From the cell containing the given text, extract its center point as (x, y) coordinate. 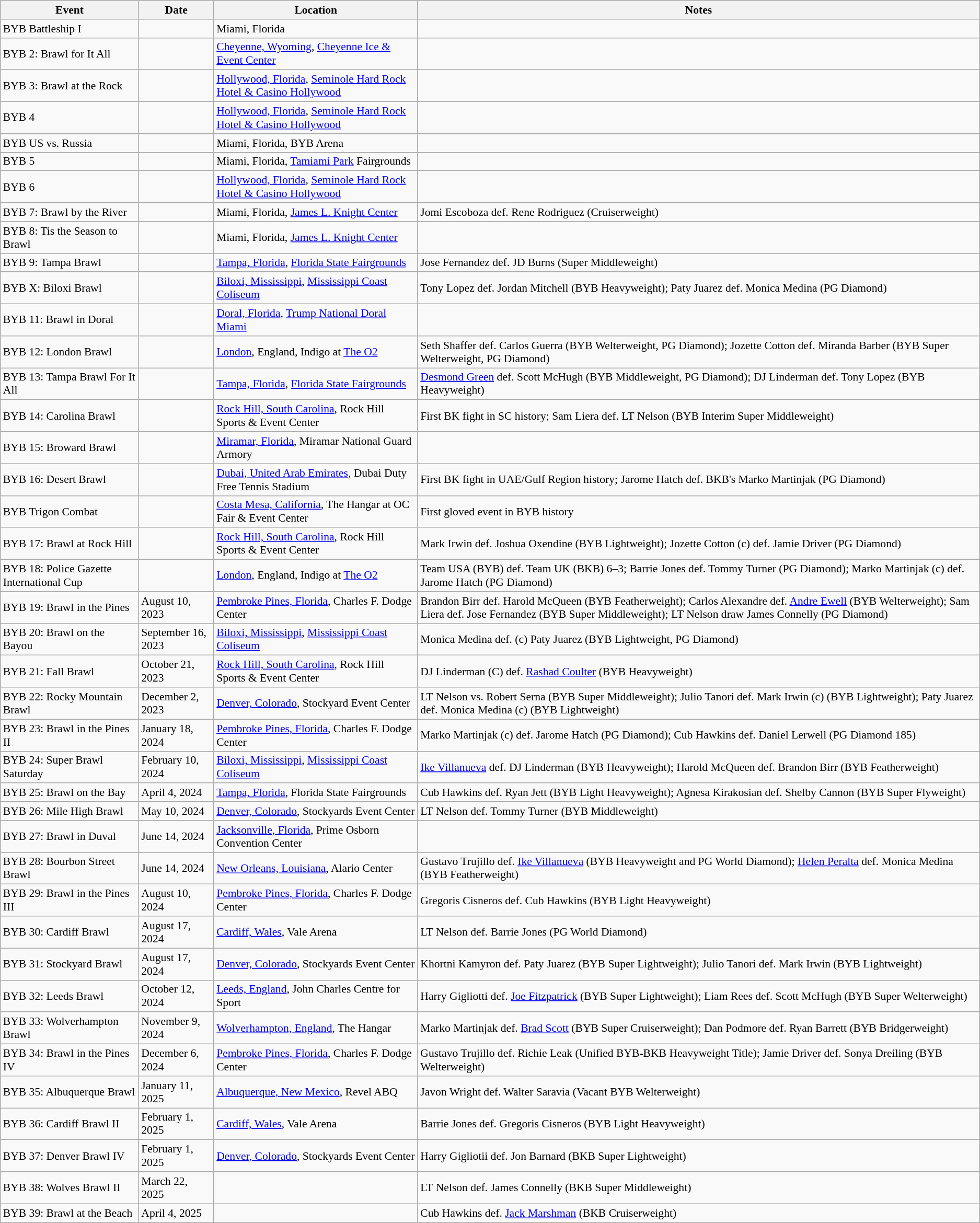
BYB 37: Denver Brawl IV (70, 1156)
Dubai, United Arab Emirates, Dubai Duty Free Tennis Stadium (316, 480)
Miramar, Florida, Miramar National Guard Armory (316, 447)
BYB 21: Fall Brawl (70, 671)
BYB 28: Bourbon Street Brawl (70, 869)
Wolverhampton, England, The Hangar (316, 1029)
April 4, 2024 (176, 793)
Cub Hawkins def. Jack Marshman (BKB Cruiserweight) (698, 1213)
Ike Villanueva def. DJ Linderman (BYB Heavyweight); Harold McQueen def. Brandon Birr (BYB Featherweight) (698, 767)
New Orleans, Louisiana, Alario Center (316, 869)
BYB 7: Brawl by the River (70, 212)
BYB 5 (70, 161)
Harry Gigliotti def. Joe Fitzpatrick (BYB Super Lightweight); Liam Rees def. Scott McHugh (BYB Super Welterweight) (698, 996)
BYB 23: Brawl in the Pines II (70, 735)
BYB 34: Brawl in the Pines IV (70, 1060)
Jacksonville, Florida, Prime Osborn Convention Center (316, 836)
BYB 11: Brawl in Doral (70, 320)
March 22, 2025 (176, 1187)
August 10, 2024 (176, 900)
BYB 26: Mile High Brawl (70, 811)
Desmond Green def. Scott McHugh (BYB Middleweight, PG Diamond); DJ Linderman def. Tony Lopez (BYB Heavyweight) (698, 384)
Notes (698, 10)
January 18, 2024 (176, 735)
November 9, 2024 (176, 1029)
Event (70, 10)
BYB Trigon Combat (70, 511)
BYB 16: Desert Brawl (70, 480)
BYB 4 (70, 118)
BYB 8: Tis the Season to Brawl (70, 237)
BYB 6 (70, 187)
Monica Medina def. (c) Paty Juarez (BYB Lightweight, PG Diamond) (698, 640)
Gustavo Trujillo def. Richie Leak (Unified BYB-BKB Heavyweight Title); Jamie Driver def. Sonya Dreiling (BYB Welterweight) (698, 1060)
August 10, 2023 (176, 607)
Miami, Florida (316, 29)
February 10, 2024 (176, 767)
BYB 15: Broward Brawl (70, 447)
BYB 24: Super Brawl Saturday (70, 767)
First BK fight in UAE/Gulf Region history; Jarome Hatch def. BKB's Marko Martinjak (PG Diamond) (698, 480)
April 4, 2025 (176, 1213)
LT Nelson def. James Connelly (BKB Super Middleweight) (698, 1187)
Jomi Escoboza def. Rene Rodriguez (Cruiserweight) (698, 212)
BYB 32: Leeds Brawl (70, 996)
BYB 38: Wolves Brawl II (70, 1187)
BYB 22: Rocky Mountain Brawl (70, 703)
Doral, Florida, Trump National Doral Miami (316, 320)
Miami, Florida, Tamiami Park Fairgrounds (316, 161)
Barrie Jones def. Gregoris Cisneros (BYB Light Heavyweight) (698, 1124)
BYB Battleship I (70, 29)
Tony Lopez def. Jordan Mitchell (BYB Heavyweight); Paty Juarez def. Monica Medina (PG Diamond) (698, 289)
BYB 27: Brawl in Duval (70, 836)
BYB 13: Tampa Brawl For It All (70, 384)
BYB 9: Tampa Brawl (70, 263)
Albuquerque, New Mexico, Revel ABQ (316, 1092)
September 16, 2023 (176, 640)
Javon Wright def. Walter Saravia (Vacant BYB Welterweight) (698, 1092)
BYB 33: Wolverhampton Brawl (70, 1029)
Marko Martinjak (c) def. Jarome Hatch (PG Diamond); Cub Hawkins def. Daniel Lerwell (PG Diamond 185) (698, 735)
Cub Hawkins def. Ryan Jett (BYB Light Heavyweight); Agnesa Kirakosian def. Shelby Cannon (BYB Super Flyweight) (698, 793)
December 6, 2024 (176, 1060)
First gloved event in BYB history (698, 511)
Khortni Kamyron def. Paty Juarez (BYB Super Lightweight); Julio Tanori def. Mark Irwin (BYB Lightweight) (698, 964)
LT Nelson def. Tommy Turner (BYB Middleweight) (698, 811)
BYB 3: Brawl at the Rock (70, 86)
BYB 12: London Brawl (70, 352)
BYB 35: Albuquerque Brawl (70, 1092)
Location (316, 10)
BYB 31: Stockyard Brawl (70, 964)
Leeds, England, John Charles Centre for Sport (316, 996)
BYB 18: Police Gazette International Cup (70, 576)
LT Nelson def. Barrie Jones (PG World Diamond) (698, 932)
First BK fight in SC history; Sam Liera def. LT Nelson (BYB Interim Super Middleweight) (698, 416)
BYB 36: Cardiff Brawl II (70, 1124)
BYB 25: Brawl on the Bay (70, 793)
Marko Martinjak def. Brad Scott (BYB Super Cruiserweight); Dan Podmore def. Ryan Barrett (BYB Bridgerweight) (698, 1029)
Costa Mesa, California, The Hangar at OC Fair & Event Center (316, 511)
Seth Shaffer def. Carlos Guerra (BYB Welterweight, PG Diamond); Jozette Cotton def. Miranda Barber (BYB Super Welterweight, PG Diamond) (698, 352)
Date (176, 10)
May 10, 2024 (176, 811)
BYB 2: Brawl for It All (70, 53)
December 2, 2023 (176, 703)
January 11, 2025 (176, 1092)
BYB 20: Brawl on the Bayou (70, 640)
Cheyenne, Wyoming, Cheyenne Ice & Event Center (316, 53)
October 12, 2024 (176, 996)
Gregoris Cisneros def. Cub Hawkins (BYB Light Heavyweight) (698, 900)
Denver, Colorado, Stockyard Event Center (316, 703)
Gustavo Trujillo def. Ike Villanueva (BYB Heavyweight and PG World Diamond); Helen Peralta def. Monica Medina (BYB Featherweight) (698, 869)
October 21, 2023 (176, 671)
Harry Gigliotii def. Jon Barnard (BKB Super Lightweight) (698, 1156)
Team USA (BYB) def. Team UK (BKB) 6–3; Barrie Jones def. Tommy Turner (PG Diamond); Marko Martinjak (c) def. Jarome Hatch (PG Diamond) (698, 576)
BYB 39: Brawl at the Beach (70, 1213)
Mark Irwin def. Joshua Oxendine (BYB Lightweight); Jozette Cotton (c) def. Jamie Driver (PG Diamond) (698, 544)
BYB US vs. Russia (70, 143)
BYB X: Biloxi Brawl (70, 289)
Miami, Florida, BYB Arena (316, 143)
BYB 30: Cardiff Brawl (70, 932)
Jose Fernandez def. JD Burns (Super Middleweight) (698, 263)
BYB 19: Brawl in the Pines (70, 607)
BYB 17: Brawl at Rock Hill (70, 544)
BYB 14: Carolina Brawl (70, 416)
DJ Linderman (C) def. Rashad Coulter (BYB Heavyweight) (698, 671)
BYB 29: Brawl in the Pines III (70, 900)
